Scan for the cell matching the given text and deliver its (X, Y) coordinate at center. 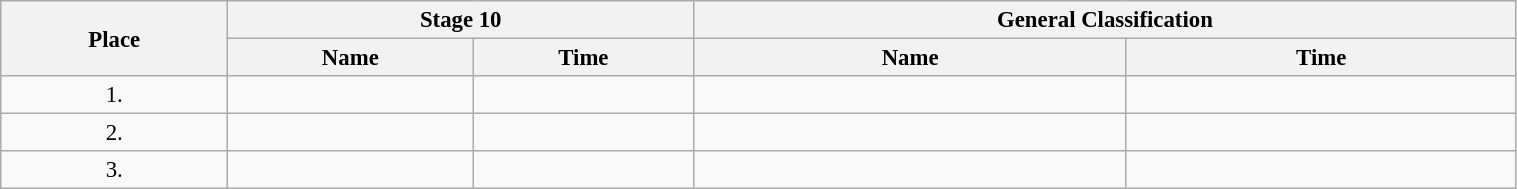
1. (114, 95)
Place (114, 38)
Stage 10 (461, 20)
General Classification (1105, 20)
3. (114, 170)
2. (114, 133)
